Search for the cell housing the specified text and yield its [x, y] center coordinate. 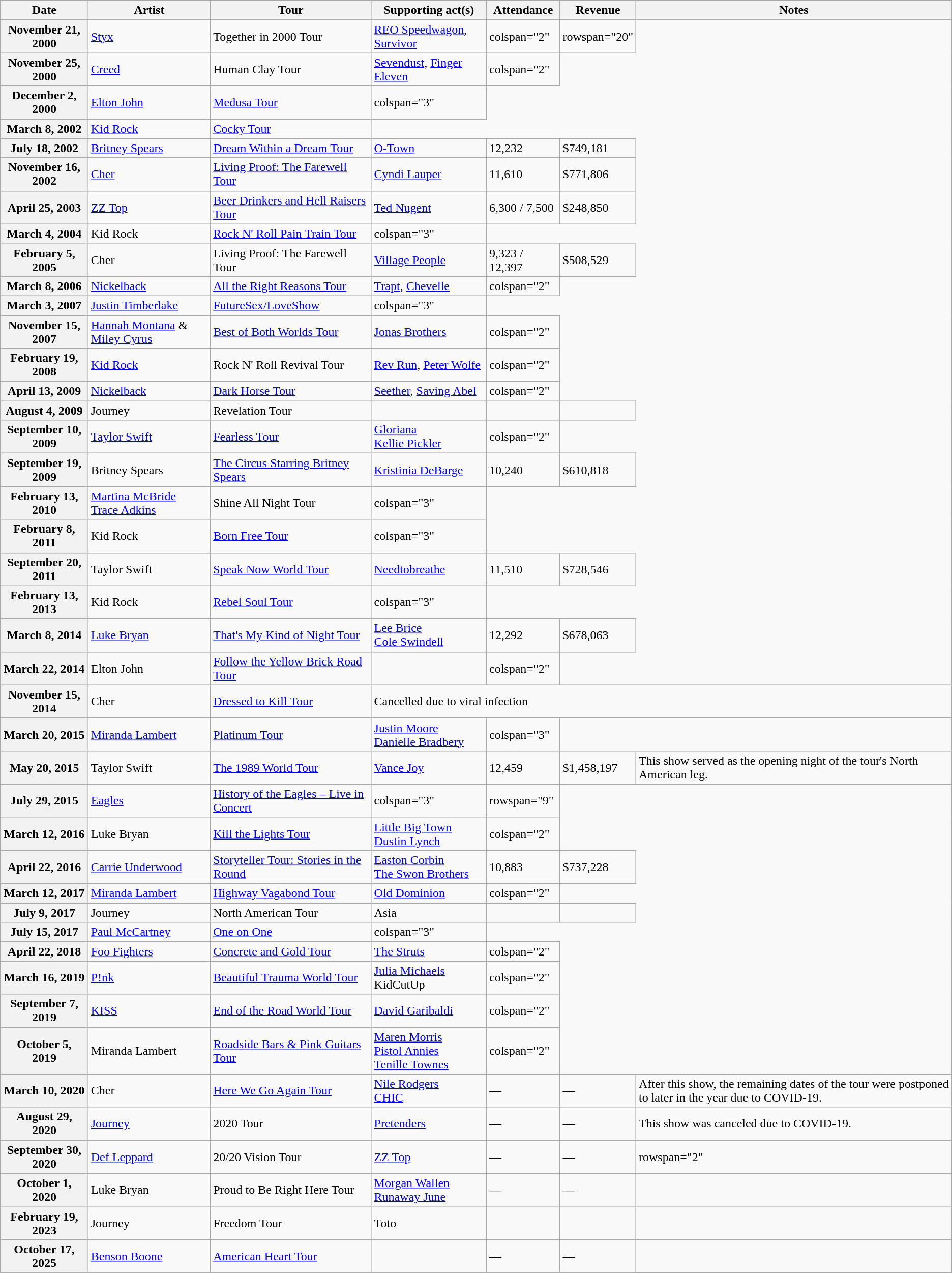
Julia MichaelsKidCutUp [429, 978]
November 21, 2000 [44, 37]
Lee BriceCole Swindell [429, 635]
9,323 / 12,397 [523, 259]
March 3, 2007 [44, 305]
March 16, 2019 [44, 978]
Hannah Montana & Miley Cyrus [149, 332]
July 29, 2015 [44, 801]
Shine All Night Tour [291, 503]
July 9, 2017 [44, 913]
March 12, 2017 [44, 893]
Follow the Yellow Brick Road Tour [291, 669]
Dark Horse Tour [291, 391]
April 22, 2018 [44, 951]
Rock N' Roll Pain Train Tour [291, 234]
6,300 / 7,500 [523, 208]
$508,529 [598, 259]
P!nk [149, 978]
July 18, 2002 [44, 148]
End of the Road World Tour [291, 1010]
Kristinia DeBarge [429, 470]
Revelation Tour [291, 411]
Cancelled due to viral infection [661, 701]
Little Big TownDustin Lynch [429, 833]
September 10, 2009 [44, 437]
Rebel Soul Tour [291, 602]
Date [44, 10]
Creed [149, 69]
North American Tour [291, 913]
October 5, 2019 [44, 1051]
$1,458,197 [598, 767]
$610,818 [598, 470]
Pretenders [429, 1123]
Eagles [149, 801]
rowspan="20" [598, 37]
Storyteller Tour: Stories in the Round [291, 867]
Notes [793, 10]
Speak Now World Tour [291, 569]
September 30, 2020 [44, 1157]
Vance Joy [429, 767]
Maren MorrisPistol AnniesTenille Townes [429, 1051]
This show was canceled due to COVID-19. [793, 1123]
The Circus Starring Britney Spears [291, 470]
$678,063 [598, 635]
March 22, 2014 [44, 669]
KISS [149, 1010]
11,510 [523, 569]
March 8, 2002 [44, 129]
March 8, 2014 [44, 635]
March 20, 2015 [44, 735]
Village People [429, 259]
Attendance [523, 10]
Human Clay Tour [291, 69]
Jonas Brothers [429, 332]
Born Free Tour [291, 536]
November 25, 2000 [44, 69]
REO Speedwagon, Survivor [429, 37]
History of the Eagles – Live in Concert [291, 801]
20/20 Vision Tour [291, 1157]
Toto [429, 1223]
The 1989 World Tour [291, 767]
July 15, 2017 [44, 932]
Supporting act(s) [429, 10]
February 19, 2023 [44, 1223]
November 16, 2002 [44, 174]
October 1, 2020 [44, 1190]
Def Leppard [149, 1157]
Platinum Tour [291, 735]
September 20, 2011 [44, 569]
Paul McCartney [149, 932]
December 2, 2000 [44, 103]
Beer Drinkers and Hell Raisers Tour [291, 208]
Cocky Tour [291, 129]
Artist [149, 10]
March 10, 2020 [44, 1091]
2020 Tour [291, 1123]
Martina McBrideTrace Adkins [149, 503]
Kill the Lights Tour [291, 833]
Seether, Saving Abel [429, 391]
This show served as the opening night of the tour's North American leg. [793, 767]
March 8, 2006 [44, 286]
Beautiful Trauma World Tour [291, 978]
FutureSex/LoveShow [291, 305]
Together in 2000 Tour [291, 37]
GlorianaKellie Pickler [429, 437]
O-Town [429, 148]
Dream Within a Dream Tour [291, 148]
$749,181 [598, 148]
$771,806 [598, 174]
Foo Fighters [149, 951]
10,883 [523, 867]
Concrete and Gold Tour [291, 951]
Old Dominion [429, 893]
Medusa Tour [291, 103]
12,232 [523, 148]
October 17, 2025 [44, 1256]
August 4, 2009 [44, 411]
February 5, 2005 [44, 259]
November 15, 2007 [44, 332]
September 7, 2019 [44, 1010]
Styx [149, 37]
Highway Vagabond Tour [291, 893]
Rev Run, Peter Wolfe [429, 365]
Rock N' Roll Revival Tour [291, 365]
Asia [429, 913]
12,292 [523, 635]
November 15, 2014 [44, 701]
Cyndi Lauper [429, 174]
11,610 [523, 174]
Easton CorbinThe Swon Brothers [429, 867]
Freedom Tour [291, 1223]
August 29, 2020 [44, 1123]
Tour [291, 10]
Justin Timberlake [149, 305]
$737,228 [598, 867]
Dressed to Kill Tour [291, 701]
rowspan="9" [523, 801]
February 13, 2010 [44, 503]
Roadside Bars & Pink Guitars Tour [291, 1051]
Trapt, Chevelle [429, 286]
12,459 [523, 767]
Ted Nugent [429, 208]
September 19, 2009 [44, 470]
That's My Kind of Night Tour [291, 635]
All the Right Reasons Tour [291, 286]
David Garibaldi [429, 1010]
American Heart Tour [291, 1256]
April 25, 2003 [44, 208]
Carrie Underwood [149, 867]
February 8, 2011 [44, 536]
May 20, 2015 [44, 767]
Sevendust, Finger Eleven [429, 69]
Here We Go Again Tour [291, 1091]
Revenue [598, 10]
Needtobreathe [429, 569]
One on One [291, 932]
March 4, 2004 [44, 234]
February 13, 2013 [44, 602]
$248,850 [598, 208]
After this show, the remaining dates of the tour were postponed to later in the year due to COVID-19. [793, 1091]
The Struts [429, 951]
10,240 [523, 470]
rowspan="2" [793, 1157]
February 19, 2008 [44, 365]
Justin MooreDanielle Bradbery [429, 735]
Morgan WallenRunaway June [429, 1190]
March 12, 2016 [44, 833]
Nile RodgersCHIC [429, 1091]
Benson Boone [149, 1256]
Proud to Be Right Here Tour [291, 1190]
Fearless Tour [291, 437]
April 13, 2009 [44, 391]
$728,546 [598, 569]
Best of Both Worlds Tour [291, 332]
April 22, 2016 [44, 867]
